Return [X, Y] of the center of cell containing provided text 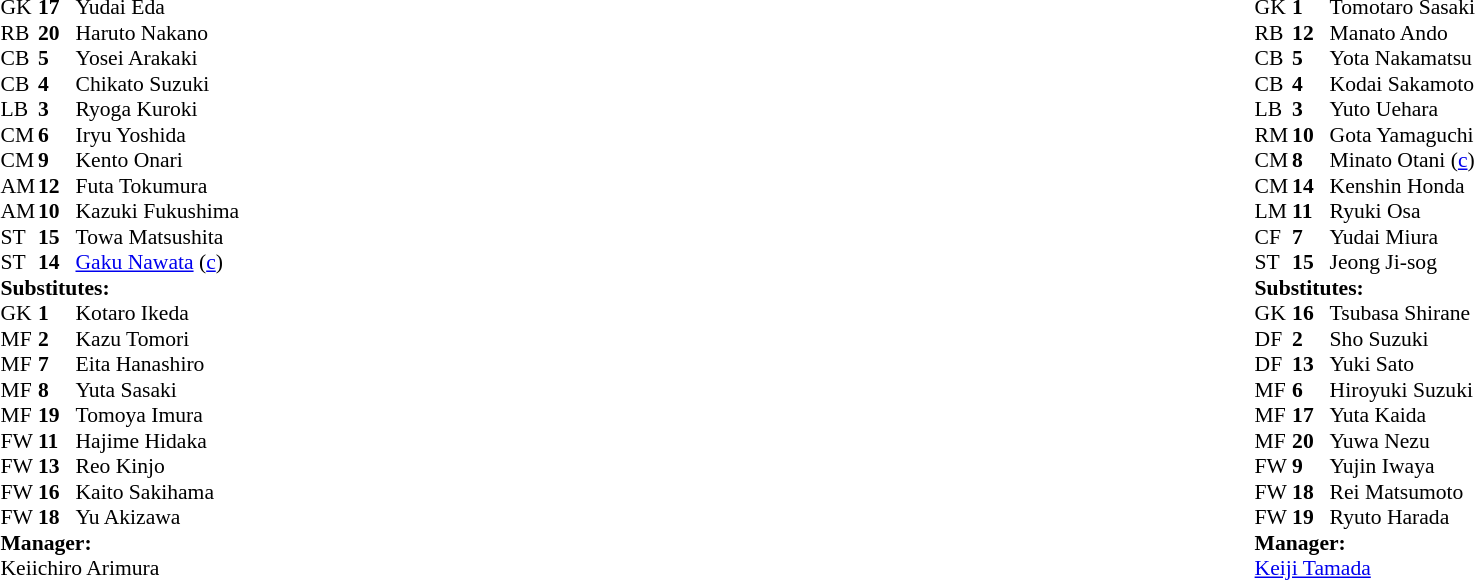
1 [57, 313]
Towa Matsushita [158, 237]
Jeong Ji-sog [1402, 263]
Yuta Sasaki [158, 390]
Eita Hanashiro [158, 365]
Yujin Iwaya [1402, 467]
LM [1274, 211]
Yu Akizawa [158, 517]
Kazu Tomori [158, 339]
Kaito Sakihama [158, 492]
Tomoya Imura [158, 415]
Haruto Nakano [158, 33]
Yosei Arakaki [158, 59]
Yuwa Nezu [1402, 441]
Chikato Suzuki [158, 84]
Hajime Hidaka [158, 441]
Futa Tokumura [158, 186]
Ryuto Harada [1402, 517]
Kodai Sakamoto [1402, 84]
Manato Ando [1402, 33]
Sho Suzuki [1402, 339]
Reo Kinjo [158, 467]
17 [1311, 415]
Kotaro Ikeda [158, 313]
Gota Yamaguchi [1402, 135]
Kento Onari [158, 161]
Yuki Sato [1402, 365]
Rei Matsumoto [1402, 492]
Yudai Miura [1402, 237]
Yuta Kaida [1402, 415]
Ryoga Kuroki [158, 109]
Minato Otani (c) [1402, 161]
Yuto Uehara [1402, 109]
Yota Nakamatsu [1402, 59]
Ryuki Osa [1402, 211]
Gaku Nawata (c) [158, 263]
Iryu Yoshida [158, 135]
Kazuki Fukushima [158, 211]
CF [1274, 237]
Hiroyuki Suzuki [1402, 390]
RM [1274, 135]
Tsubasa Shirane [1402, 313]
Kenshin Honda [1402, 186]
